Capture the cell that displays the provided text and extract its (x, y) central coordinate. 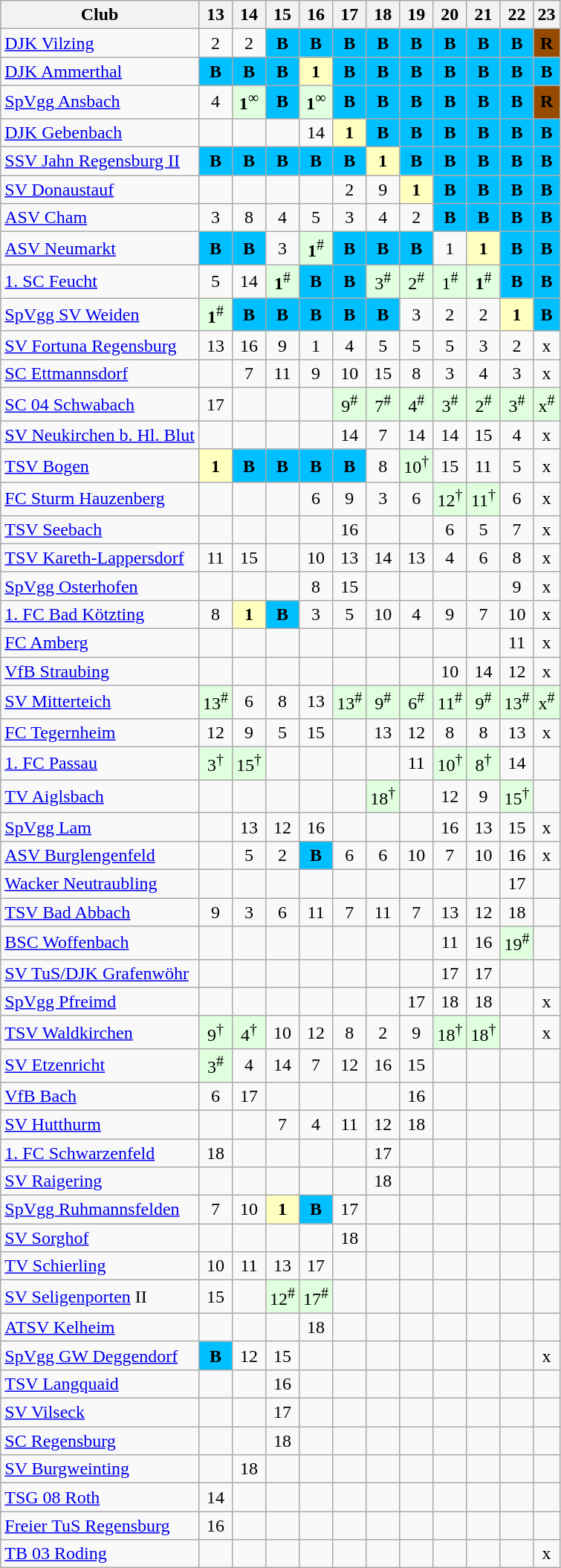
TSV Kareth-Lappersdorf (100, 558)
DJK Vilzing (100, 43)
1. FC Bad Kötzting (100, 614)
SV Mitterteich (100, 702)
DJK Gebenbach (100, 132)
TSV Seebach (100, 529)
SC Regensburg (100, 1441)
12† (450, 500)
1. FC Schwarzenfeld (100, 1153)
SpVgg GW Deggendorf (100, 1355)
11# (450, 702)
1. FC Passau (100, 763)
SV Donaustauf (100, 190)
TSV Bogen (100, 465)
SSV Jahn Regensburg II (100, 161)
BSC Woffenbach (100, 943)
TB 03 Roding (100, 1554)
ASV Cham (100, 218)
SpVgg SV Weiden (100, 315)
SV TuS/DJK Grafenwöhr (100, 973)
SV Etzenricht (100, 1066)
6# (416, 702)
20 (450, 15)
SpVgg Osterhofen (100, 586)
SC Ettmannsdorf (100, 373)
Club (100, 15)
SpVgg Ruhmannsfelden (100, 1210)
VfB Straubing (100, 671)
23 (547, 15)
3† (215, 763)
SV Seligenporten II (100, 1297)
FC Tegernheim (100, 732)
DJK Ammerthal (100, 71)
19 (416, 15)
VfB Bach (100, 1096)
SC 04 Schwabach (100, 404)
SV Neukirchen b. Hl. Blut (100, 435)
TSV Waldkirchen (100, 1032)
TV Aiglsbach (100, 797)
4# (416, 404)
SV Fortuna Regensburg (100, 345)
9† (215, 1032)
21 (483, 15)
FC Amberg (100, 643)
7# (383, 404)
SV Hutthurm (100, 1124)
4† (248, 1032)
8† (483, 763)
22 (517, 15)
11† (483, 500)
TSV Bad Abbach (100, 912)
17# (317, 1297)
Wacker Neutraubling (100, 883)
TSV Langquaid (100, 1384)
TV Schierling (100, 1266)
SV Vilseck (100, 1413)
SpVgg Ansbach (100, 103)
SV Raigering (100, 1181)
FC Sturm Hauzenberg (100, 500)
Freier TuS Regensburg (100, 1526)
ATSV Kelheim (100, 1327)
SpVgg Lam (100, 827)
12# (282, 1297)
SpVgg Pfreimd (100, 1001)
TSG 08 Roth (100, 1497)
ASV Burglengenfeld (100, 855)
SV Sorghof (100, 1238)
ASV Neumarkt (100, 248)
1. SC Feucht (100, 281)
19# (517, 943)
SV Burgweinting (100, 1469)
